Search for the cell housing the specified text and yield its (X, Y) center coordinate. 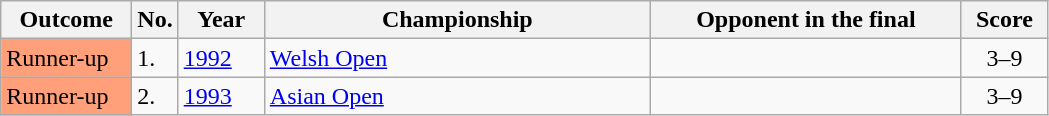
1. (155, 58)
Outcome (66, 20)
Asian Open (457, 96)
1993 (221, 96)
Welsh Open (457, 58)
Championship (457, 20)
No. (155, 20)
1992 (221, 58)
Score (1004, 20)
2. (155, 96)
Opponent in the final (806, 20)
Year (221, 20)
